Detect which cell encompasses the target text, then output its [X, Y] center coordinate. 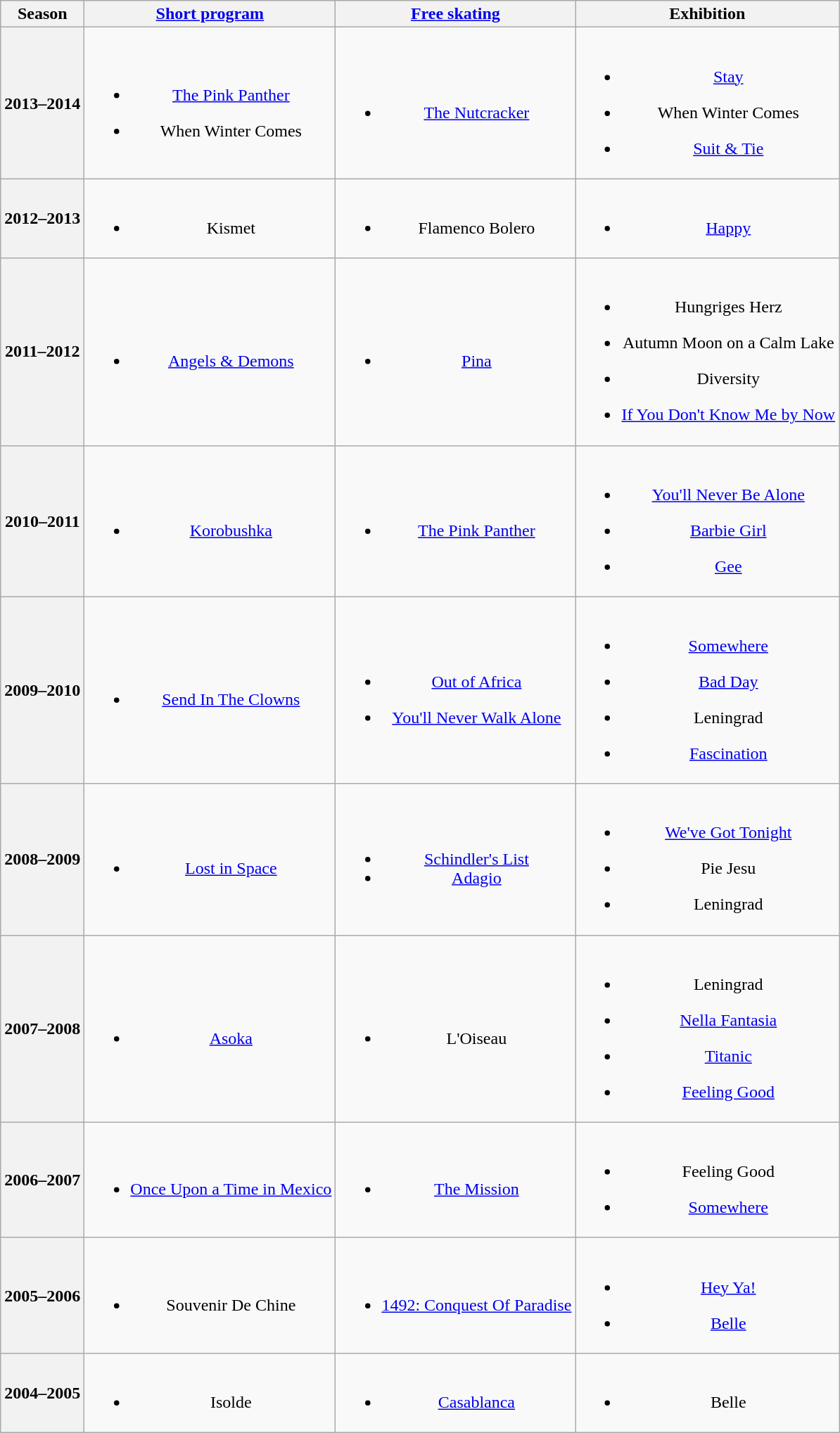
Once Upon a Time in Mexico [210, 1180]
L'Oiseau [456, 1028]
2007–2008 [42, 1028]
Asoka [210, 1028]
2005–2006 [42, 1295]
Hungriges Herz Autumn Moon on a Calm Lake Diversity If You Don't Know Me by Now [708, 352]
Stay When Winter Comes Suit & Tie [708, 103]
Schindler's List Adagio [456, 860]
2013–2014 [42, 103]
Lost in Space [210, 860]
Short program [210, 14]
Souvenir De Chine [210, 1295]
2008–2009 [42, 860]
Belle [708, 1393]
Exhibition [708, 14]
Somewhere Bad Day Leningrad Fascination [708, 690]
The Nutcracker [456, 103]
The Mission [456, 1180]
2011–2012 [42, 352]
2010–2011 [42, 521]
Kismet [210, 218]
Send In The Clowns [210, 690]
Hey Ya! Belle [708, 1295]
2006–2007 [42, 1180]
Happy [708, 218]
Out of Africa You'll Never Walk Alone [456, 690]
Leningrad Nella FantasiaTitanicFeeling Good [708, 1028]
Season [42, 14]
Free skating [456, 14]
The Pink Panther When Winter Comes [210, 103]
You'll Never Be Alone Barbie Girl Gee [708, 521]
We've Got Tonight Pie Jesu Leningrad [708, 860]
Isolde [210, 1393]
Angels & Demons [210, 352]
Casablanca [456, 1393]
Korobushka [210, 521]
Flamenco Bolero [456, 218]
1492: Conquest Of Paradise [456, 1295]
The Pink Panther [456, 521]
2004–2005 [42, 1393]
Pina [456, 352]
2012–2013 [42, 218]
2009–2010 [42, 690]
Feeling Good Somewhere [708, 1180]
